Determine the [X, Y] coordinate at the center of the cell enclosing the given text.  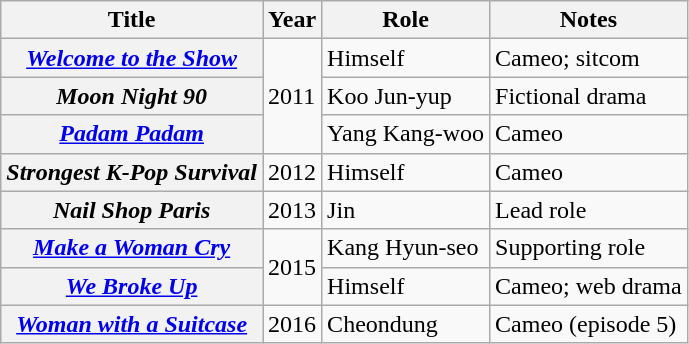
2011 [292, 96]
Jin [406, 210]
2016 [292, 324]
Fictional drama [589, 96]
Cameo; web drama [589, 286]
Welcome to the Show [132, 58]
Cameo (episode 5) [589, 324]
Year [292, 20]
Koo Jun-yup [406, 96]
Yang Kang-woo [406, 134]
Make a Woman Cry [132, 248]
Kang Hyun-seo [406, 248]
Nail Shop Paris [132, 210]
Lead role [589, 210]
2015 [292, 267]
Supporting role [589, 248]
2013 [292, 210]
Cheondung [406, 324]
Notes [589, 20]
Moon Night 90 [132, 96]
Title [132, 20]
We Broke Up [132, 286]
Padam Padam [132, 134]
Role [406, 20]
Woman with a Suitcase [132, 324]
Cameo; sitcom [589, 58]
2012 [292, 172]
Strongest K-Pop Survival [132, 172]
